Detect which cell encompasses the target text, then output its (X, Y) center coordinate. 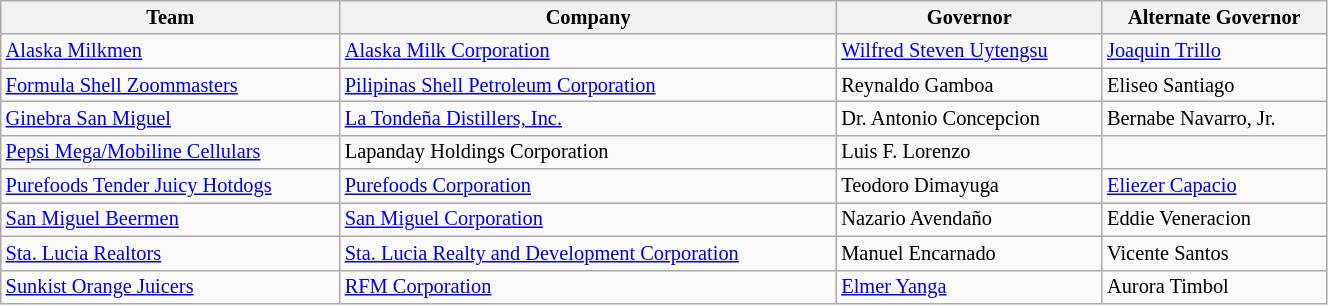
Bernabe Navarro, Jr. (1214, 118)
Luis F. Lorenzo (969, 152)
Pepsi Mega/Mobiline Cellulars (170, 152)
Sta. Lucia Realty and Development Corporation (588, 253)
San Miguel Beermen (170, 219)
RFM Corporation (588, 287)
Team (170, 17)
Manuel Encarnado (969, 253)
Joaquin Trillo (1214, 51)
Formula Shell Zoommasters (170, 85)
Wilfred Steven Uytengsu (969, 51)
Alaska Milkmen (170, 51)
Elmer Yanga (969, 287)
Purefoods Corporation (588, 186)
Company (588, 17)
Vicente Santos (1214, 253)
San Miguel Corporation (588, 219)
Reynaldo Gamboa (969, 85)
Alaska Milk Corporation (588, 51)
Teodoro Dimayuga (969, 186)
Ginebra San Miguel (170, 118)
Governor (969, 17)
Dr. Antonio Concepcion (969, 118)
La Tondeña Distillers, Inc. (588, 118)
Purefoods Tender Juicy Hotdogs (170, 186)
Sunkist Orange Juicers (170, 287)
Nazario Avendaño (969, 219)
Eliezer Capacio (1214, 186)
Eddie Veneracion (1214, 219)
Aurora Timbol (1214, 287)
Pilipinas Shell Petroleum Corporation (588, 85)
Lapanday Holdings Corporation (588, 152)
Sta. Lucia Realtors (170, 253)
Alternate Governor (1214, 17)
Eliseo Santiago (1214, 85)
